Output the [X, Y] coordinate of the center of the cell containing the given text.  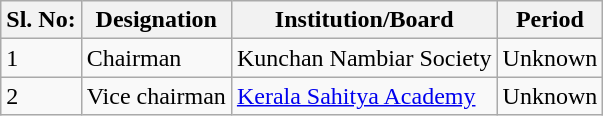
Kerala Sahitya Academy [364, 96]
1 [41, 58]
Institution/Board [364, 20]
Kunchan Nambiar Society [364, 58]
Designation [156, 20]
2 [41, 96]
Period [550, 20]
Vice chairman [156, 96]
Sl. No: [41, 20]
Chairman [156, 58]
